Output the [X, Y] coordinate of the center of the cell containing the given text.  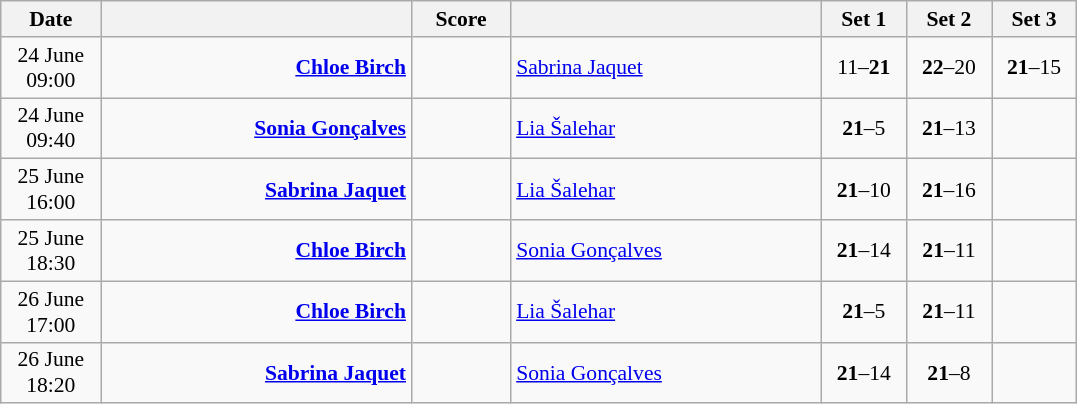
21–16 [948, 190]
Score [461, 19]
Set 3 [1034, 19]
24 June09:40 [51, 128]
26 June18:20 [51, 372]
26 June17:00 [51, 312]
25 June16:00 [51, 190]
22–20 [948, 68]
Set 2 [948, 19]
21–10 [864, 190]
Date [51, 19]
21–13 [948, 128]
21–15 [1034, 68]
25 June18:30 [51, 250]
24 June09:00 [51, 68]
21–8 [948, 372]
11–21 [864, 68]
Set 1 [864, 19]
